Find where the given text appears and provide that cell's center as (X, Y) coordinate. 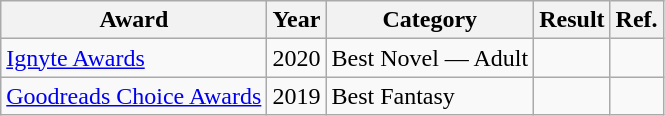
2019 (296, 96)
Year (296, 20)
Best Novel — Adult (430, 58)
Category (430, 20)
Result (572, 20)
Best Fantasy (430, 96)
Ignyte Awards (134, 58)
Ref. (636, 20)
Award (134, 20)
2020 (296, 58)
Goodreads Choice Awards (134, 96)
